Locate the cell with the specified text and output its [X, Y] center coordinate. 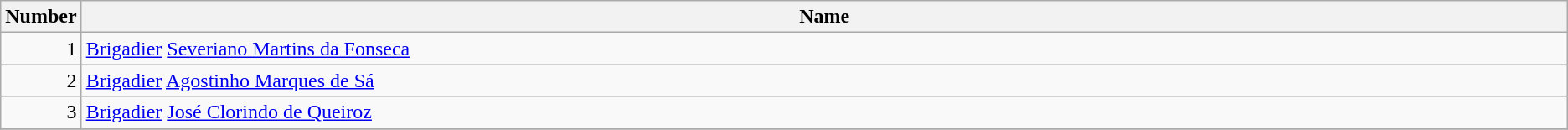
Brigadier Agostinho Marques de Sá [824, 81]
1 [41, 49]
3 [41, 112]
Name [824, 17]
Number [41, 17]
Brigadier José Clorindo de Queiroz [824, 112]
Brigadier Severiano Martins da Fonseca [824, 49]
2 [41, 81]
